Determine the [x, y] coordinate at the center of the cell enclosing the given text.  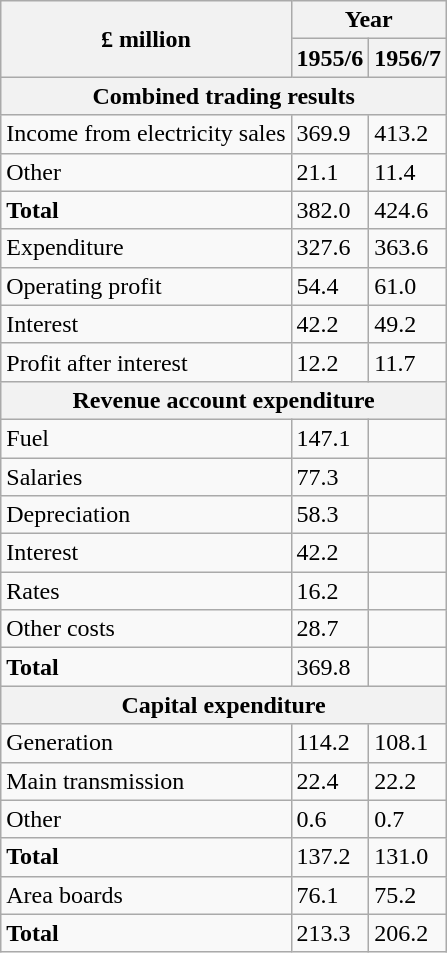
12.2 [330, 362]
28.7 [330, 629]
16.2 [330, 591]
21.1 [330, 172]
Other costs [146, 629]
1955/6 [330, 58]
Main transmission [146, 781]
108.1 [408, 743]
Expenditure [146, 248]
382.0 [330, 210]
77.3 [330, 477]
369.9 [330, 134]
Fuel [146, 438]
Area boards [146, 895]
75.2 [408, 895]
147.1 [330, 438]
58.3 [330, 515]
0.6 [330, 819]
£ million [146, 39]
Depreciation [146, 515]
Rates [146, 591]
22.2 [408, 781]
1956/7 [408, 58]
22.4 [330, 781]
61.0 [408, 286]
363.6 [408, 248]
131.0 [408, 857]
Income from electricity sales [146, 134]
11.4 [408, 172]
213.3 [330, 933]
424.6 [408, 210]
76.1 [330, 895]
Combined trading results [224, 96]
49.2 [408, 324]
Revenue account expenditure [224, 400]
Capital expenditure [224, 705]
327.6 [330, 248]
Profit after interest [146, 362]
Generation [146, 743]
54.4 [330, 286]
137.2 [330, 857]
Year [368, 20]
114.2 [330, 743]
206.2 [408, 933]
369.8 [330, 667]
11.7 [408, 362]
Operating profit [146, 286]
413.2 [408, 134]
0.7 [408, 819]
Salaries [146, 477]
